Search for the cell housing the specified text and yield its [X, Y] center coordinate. 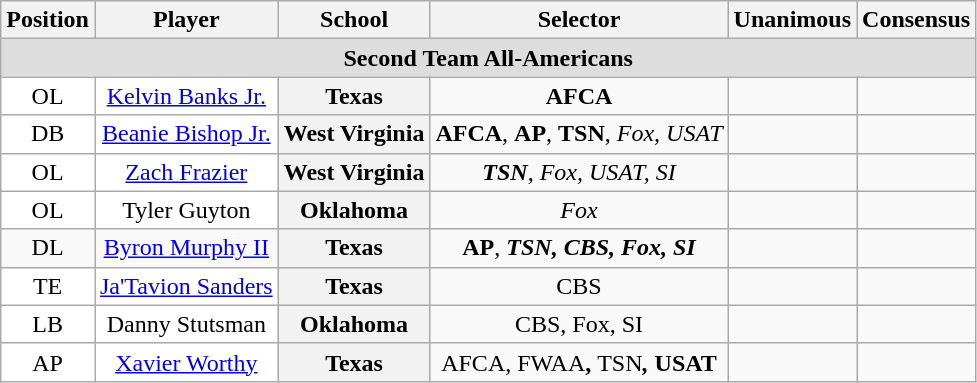
Tyler Guyton [186, 210]
Byron Murphy II [186, 248]
AP [48, 362]
Xavier Worthy [186, 362]
Consensus [916, 20]
AP, TSN, CBS, Fox, SI [579, 248]
Beanie Bishop Jr. [186, 134]
DB [48, 134]
Ja'Tavion Sanders [186, 286]
Unanimous [792, 20]
School [354, 20]
Position [48, 20]
Danny Stutsman [186, 324]
Zach Frazier [186, 172]
Kelvin Banks Jr. [186, 96]
TSN, Fox, USAT, SI [579, 172]
AFCA, FWAA, TSN, USAT [579, 362]
Second Team All-Americans [488, 58]
LB [48, 324]
Player [186, 20]
CBS [579, 286]
CBS, Fox, SI [579, 324]
AFCA, AP, TSN, Fox, USAT [579, 134]
AFCA [579, 96]
Selector [579, 20]
TE [48, 286]
Fox [579, 210]
DL [48, 248]
